Provide the [X, Y] coordinate of the cell's center where the given text is located.  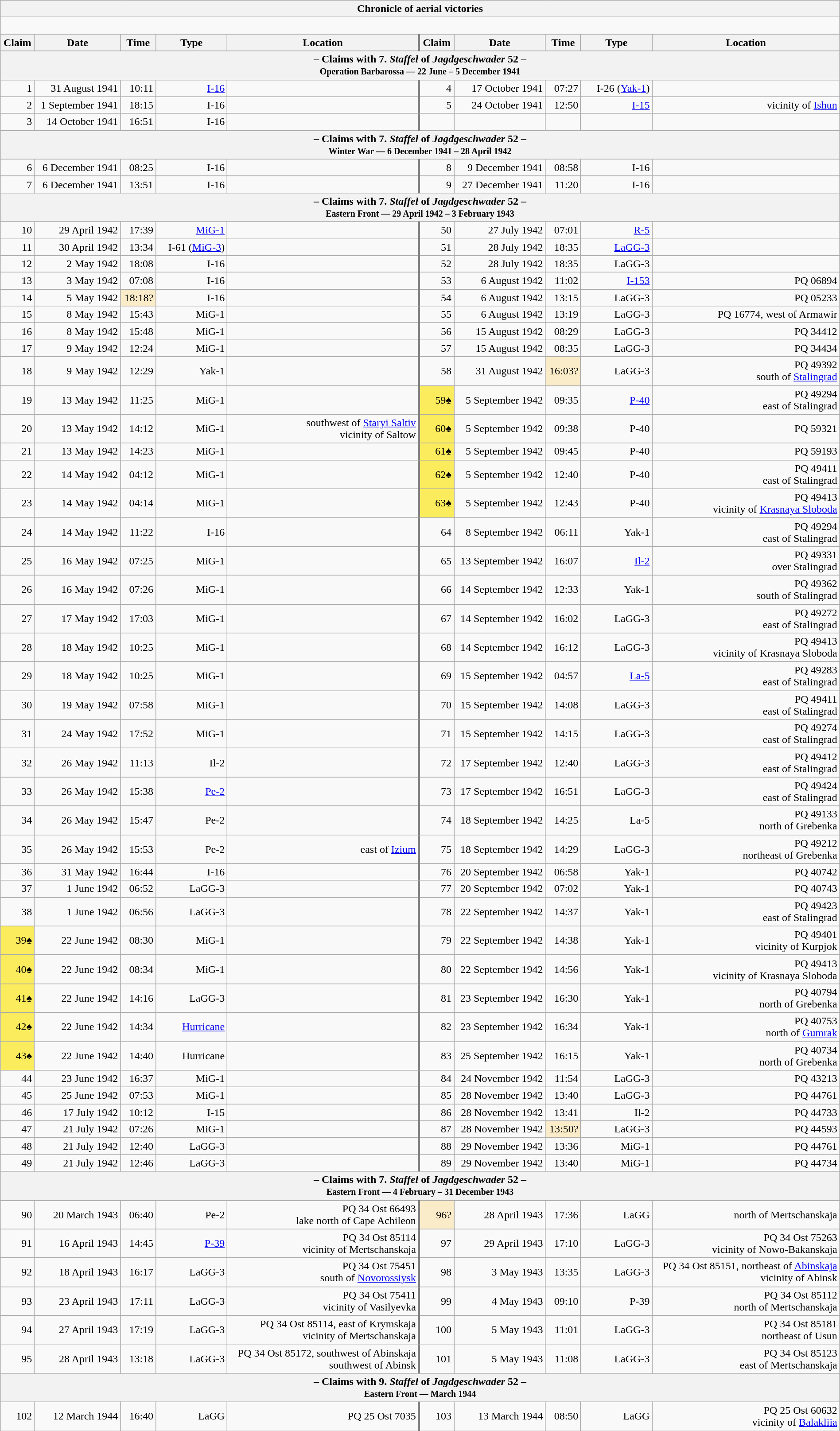
– Claims with 7. Staffel of Jagdgeschwader 52 –Winter War — 6 December 1941 – 28 April 1942 [420, 144]
20 [18, 429]
56 [437, 331]
31 May 1942 [78, 872]
10 [18, 230]
14:12 [138, 429]
04:12 [138, 474]
66 [437, 589]
PQ 34 Ost 85114, east of Krymskajavicinity of Mertschanskaja [323, 1330]
PQ 34 Ost 85181northeast of Usun [746, 1330]
PQ 40753 north of Gumrak [746, 1027]
27 July 1942 [500, 230]
06:11 [563, 532]
27 [18, 618]
13:19 [563, 315]
PQ 49412 east of Stalingrad [746, 763]
97 [437, 1243]
81 [437, 998]
101 [437, 1358]
07:25 [138, 561]
R-5 [617, 230]
63♠ [437, 503]
13:35 [563, 1272]
14 October 1941 [78, 122]
27 December 1941 [500, 184]
PQ 34412 [746, 331]
08:34 [138, 969]
85 [437, 1096]
37 [18, 889]
10:11 [138, 88]
7 [18, 184]
11:02 [563, 281]
57 [437, 348]
14:25 [563, 820]
30 [18, 705]
8 [437, 167]
29 April 1942 [78, 230]
PQ 40794 north of Grebenka [746, 998]
49 [18, 1163]
55 [437, 315]
15:48 [138, 331]
04:14 [138, 503]
17 October 1941 [500, 88]
18:08 [138, 264]
30 April 1942 [78, 247]
52 [437, 264]
11:22 [138, 532]
99 [437, 1301]
92 [18, 1272]
17:39 [138, 230]
PQ 49133 north of Grebenka [746, 820]
– Claims with 7. Staffel of Jagdgeschwader 52 –Eastern Front — 4 February – 31 December 1943 [420, 1186]
16 [18, 331]
16:07 [563, 561]
64 [437, 532]
21 [18, 451]
PQ 49331over Stalingrad [746, 561]
PQ 43213 [746, 1079]
94 [18, 1330]
29 April 1943 [500, 1243]
07:27 [563, 88]
13:41 [563, 1112]
48 [18, 1146]
3 May 1943 [500, 1272]
12:29 [138, 371]
4 [437, 88]
102 [18, 1416]
71 [437, 734]
54 [437, 298]
southwest of Staryi Saltivvicinity of Saltow [323, 429]
17:10 [563, 1243]
39♠ [18, 940]
87 [437, 1129]
17 [18, 348]
13:36 [563, 1146]
1 September 1941 [78, 105]
28 [18, 648]
15:53 [138, 849]
14:08 [563, 705]
PQ 34 Ost 85151, northeast of Abinskajavicinity of Abinsk [746, 1272]
5 [437, 105]
14:15 [563, 734]
11:54 [563, 1079]
11:08 [563, 1358]
90 [18, 1215]
3 May 1942 [78, 281]
PQ 06894 [746, 281]
16:40 [138, 1416]
PQ 44734 [746, 1163]
east of Izium [323, 849]
14:40 [138, 1055]
vicinity of Ishun [746, 105]
35 [18, 849]
2 May 1942 [78, 264]
PQ 44733 [746, 1112]
14:29 [563, 849]
12 March 1944 [78, 1416]
43♠ [18, 1055]
13:50? [563, 1129]
Chronicle of aerial victories [420, 9]
40♠ [18, 969]
95 [18, 1358]
74 [437, 820]
18 April 1943 [78, 1272]
I-26 (Yak-1) [617, 88]
83 [437, 1055]
32 [18, 763]
100 [437, 1330]
PQ 34 Ost 85114vicinity of Mertschanskaja [323, 1243]
88 [437, 1146]
31 August 1942 [500, 371]
08:58 [563, 167]
38 [18, 912]
47 [18, 1129]
69 [437, 676]
16:17 [138, 1272]
14:16 [138, 998]
14 [18, 298]
12:46 [138, 1163]
46 [18, 1112]
07:58 [138, 705]
16:02 [563, 618]
13:51 [138, 184]
17:03 [138, 618]
103 [437, 1416]
91 [18, 1243]
25 June 1942 [78, 1096]
PQ 59321 [746, 429]
06:52 [138, 889]
17:36 [563, 1215]
45 [18, 1096]
96? [437, 1215]
16:30 [563, 998]
PQ 49274 east of Stalingrad [746, 734]
08:30 [138, 940]
9 [437, 184]
09:35 [563, 400]
58 [437, 371]
15:38 [138, 791]
06:40 [138, 1215]
08:50 [563, 1416]
33 [18, 791]
50 [437, 230]
17 July 1942 [78, 1112]
08:35 [563, 348]
53 [437, 281]
PQ 40742 [746, 872]
60♠ [437, 429]
8 September 1942 [500, 532]
12:33 [563, 589]
16:12 [563, 648]
15:43 [138, 315]
12:24 [138, 348]
14:56 [563, 969]
I-61 (MiG-3) [191, 247]
18:18? [138, 298]
75 [437, 849]
12:43 [563, 503]
13:18 [138, 1358]
16 April 1943 [78, 1243]
– Claims with 9. Staffel of Jagdgeschwader 52 –Eastern Front — March 1944 [420, 1388]
51 [437, 247]
70 [437, 705]
11 [18, 247]
82 [437, 1027]
north of Mertschanskaja [746, 1215]
PQ 34 Ost 85123east of Mertschanskaja [746, 1358]
09:38 [563, 429]
16:15 [563, 1055]
76 [437, 872]
07:08 [138, 281]
1 [18, 88]
78 [437, 912]
08:29 [563, 331]
I-153 [617, 281]
PQ 49392 south of Stalingrad [746, 371]
14:38 [563, 940]
PQ 49401vicinity of Kurpjok [746, 940]
9 December 1941 [500, 167]
72 [437, 763]
– Claims with 7. Staffel of Jagdgeschwader 52 –Operation Barbarossa — 22 June – 5 December 1941 [420, 66]
PQ 40734 north of Grebenka [746, 1055]
6 [18, 167]
07:01 [563, 230]
19 May 1942 [78, 705]
2 [18, 105]
24 May 1942 [78, 734]
15 [18, 315]
84 [437, 1079]
PQ 34 Ost 75411vicinity of Vasilyevka [323, 1301]
65 [437, 561]
06:56 [138, 912]
PQ 05233 [746, 298]
17:52 [138, 734]
14:37 [563, 912]
11:20 [563, 184]
93 [18, 1301]
27 April 1943 [78, 1330]
PQ 49283 east of Stalingrad [746, 676]
– Claims with 7. Staffel of Jagdgeschwader 52 –Eastern Front — 29 April 1942 – 3 February 1943 [420, 207]
89 [437, 1163]
PQ 34 Ost 85112north of Mertschanskaja [746, 1301]
24 [18, 532]
24 October 1941 [500, 105]
5 May 1942 [78, 298]
34 [18, 820]
16:44 [138, 872]
PQ 34434 [746, 348]
09:10 [563, 1301]
23 June 1942 [78, 1079]
25 [18, 561]
59♠ [437, 400]
44 [18, 1079]
PQ 25 Ost 60632vicinity of Balakliia [746, 1416]
13:34 [138, 247]
PQ 34 Ost 85172, southwest of Abinskajasouthwest of Abinsk [323, 1358]
13:15 [563, 298]
PQ 16774, west of Armawir [746, 315]
3 [18, 122]
29 [18, 676]
17:11 [138, 1301]
79 [437, 940]
15:47 [138, 820]
80 [437, 969]
10:12 [138, 1112]
26 [18, 589]
24 November 1942 [500, 1079]
07:53 [138, 1096]
61♠ [437, 451]
09:45 [563, 451]
11:25 [138, 400]
PQ 49362 south of Stalingrad [746, 589]
18:15 [138, 105]
13 September 1942 [500, 561]
PQ 49272 east of Stalingrad [746, 618]
16:34 [563, 1027]
11:13 [138, 763]
12 [18, 264]
PQ 44593 [746, 1129]
4 May 1943 [500, 1301]
14:23 [138, 451]
16:03? [563, 371]
68 [437, 648]
14:45 [138, 1243]
17:19 [138, 1330]
17 May 1942 [78, 618]
98 [437, 1272]
20 March 1943 [78, 1215]
67 [437, 618]
25 September 1942 [500, 1055]
08:25 [138, 167]
42♠ [18, 1027]
23 [18, 503]
PQ 49423 east of Stalingrad [746, 912]
PQ 34 Ost 66493lake north of Cape Achileon [323, 1215]
PQ 49424 east of Stalingrad [746, 791]
62♠ [437, 474]
14:34 [138, 1027]
12:50 [563, 105]
13 March 1944 [500, 1416]
06:58 [563, 872]
36 [18, 872]
23 April 1943 [78, 1301]
07:02 [563, 889]
77 [437, 889]
18 [18, 371]
73 [437, 791]
PQ 59193 [746, 451]
19 [18, 400]
16:37 [138, 1079]
31 [18, 734]
13 [18, 281]
11:01 [563, 1330]
PQ 25 Ost 7035 [323, 1416]
86 [437, 1112]
PQ 49212northeast of Grebenka [746, 849]
PQ 34 Ost 75263vicinity of Nowo-Bakanskaja [746, 1243]
22 [18, 474]
31 August 1941 [78, 88]
04:57 [563, 676]
PQ 40743 [746, 889]
41♠ [18, 998]
PQ 34 Ost 75451 south of Novorossiysk [323, 1272]
